Provide the (X, Y) coordinate of the cell's center where the given text is located.  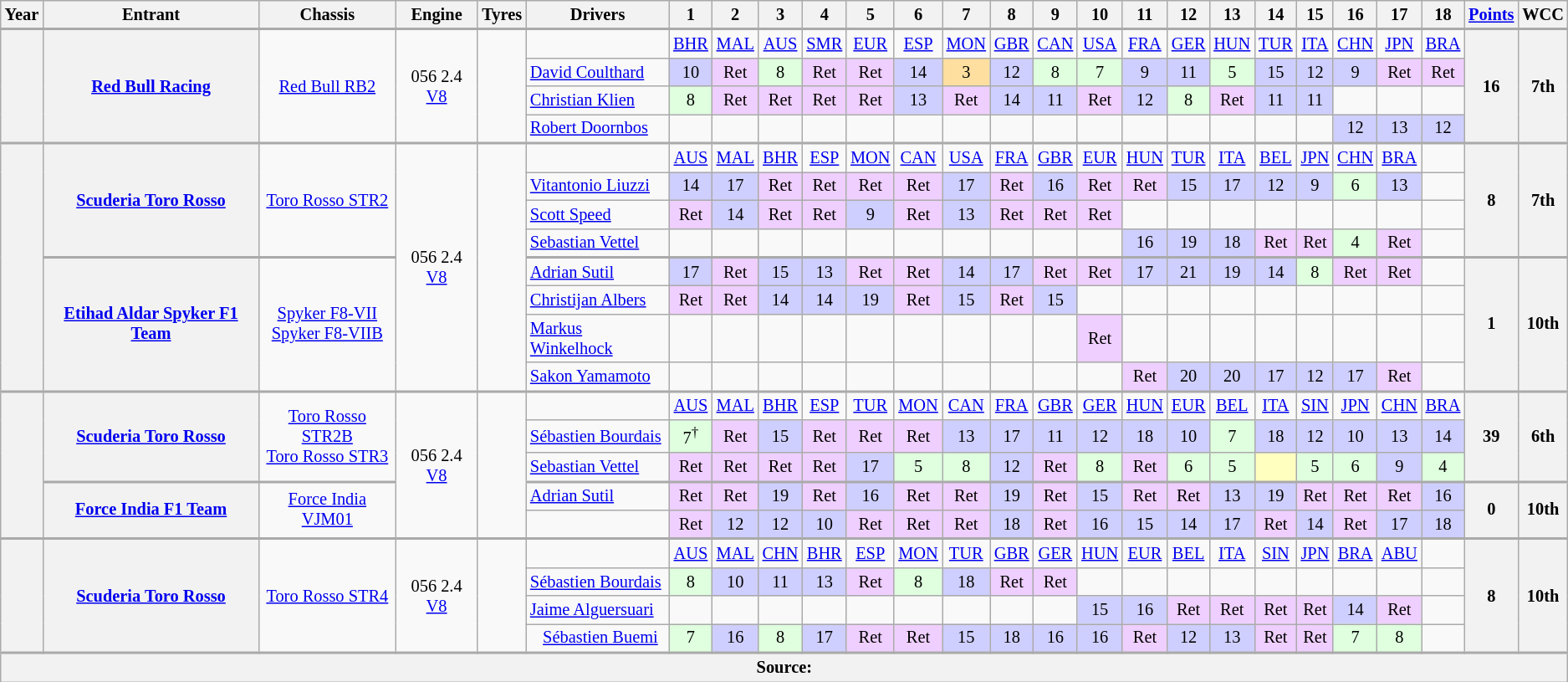
Source: (784, 667)
Sébastien Buemi (597, 638)
2 (736, 14)
Entrant (151, 14)
SMR (825, 44)
7† (691, 437)
Drivers (597, 14)
Toro Rosso STR2BToro Rosso STR3 (328, 436)
0 (1491, 510)
Christijan Albers (597, 300)
David Coulthard (597, 72)
Toro Rosso STR2 (328, 200)
Etihad Aldar Spyker F1 Team (151, 324)
Spyker F8-VIISpyker F8-VIIB (328, 324)
Tyres (502, 14)
Red Bull Racing (151, 86)
Red Bull RB2 (328, 86)
Christian Klien (597, 100)
Engine (437, 14)
Robert Doornbos (597, 128)
ABU (1400, 553)
Points (1491, 14)
Scott Speed (597, 214)
Sakon Yamamoto (597, 377)
Force India VJM01 (328, 510)
21 (1188, 271)
Markus Winkelhock (597, 338)
39 (1491, 436)
Force India F1 Team (151, 510)
Jaime Alguersuari (597, 610)
Year (22, 14)
6th (1543, 436)
Toro Rosso STR4 (328, 596)
Chassis (328, 14)
WCC (1543, 14)
Vitantonio Liuzzi (597, 186)
